Provide the (x, y) coordinate of the cell's center where the given text is located.  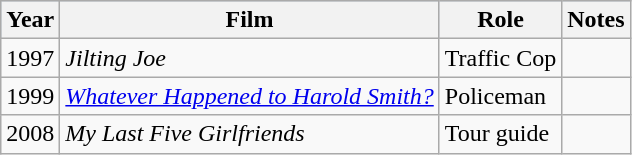
Film (250, 20)
Tour guide (500, 134)
Policeman (500, 96)
Whatever Happened to Harold Smith? (250, 96)
1997 (30, 58)
1999 (30, 96)
Traffic Cop (500, 58)
Notes (596, 20)
My Last Five Girlfriends (250, 134)
Jilting Joe (250, 58)
2008 (30, 134)
Year (30, 20)
Role (500, 20)
